Return [X, Y] of the center of cell containing provided text 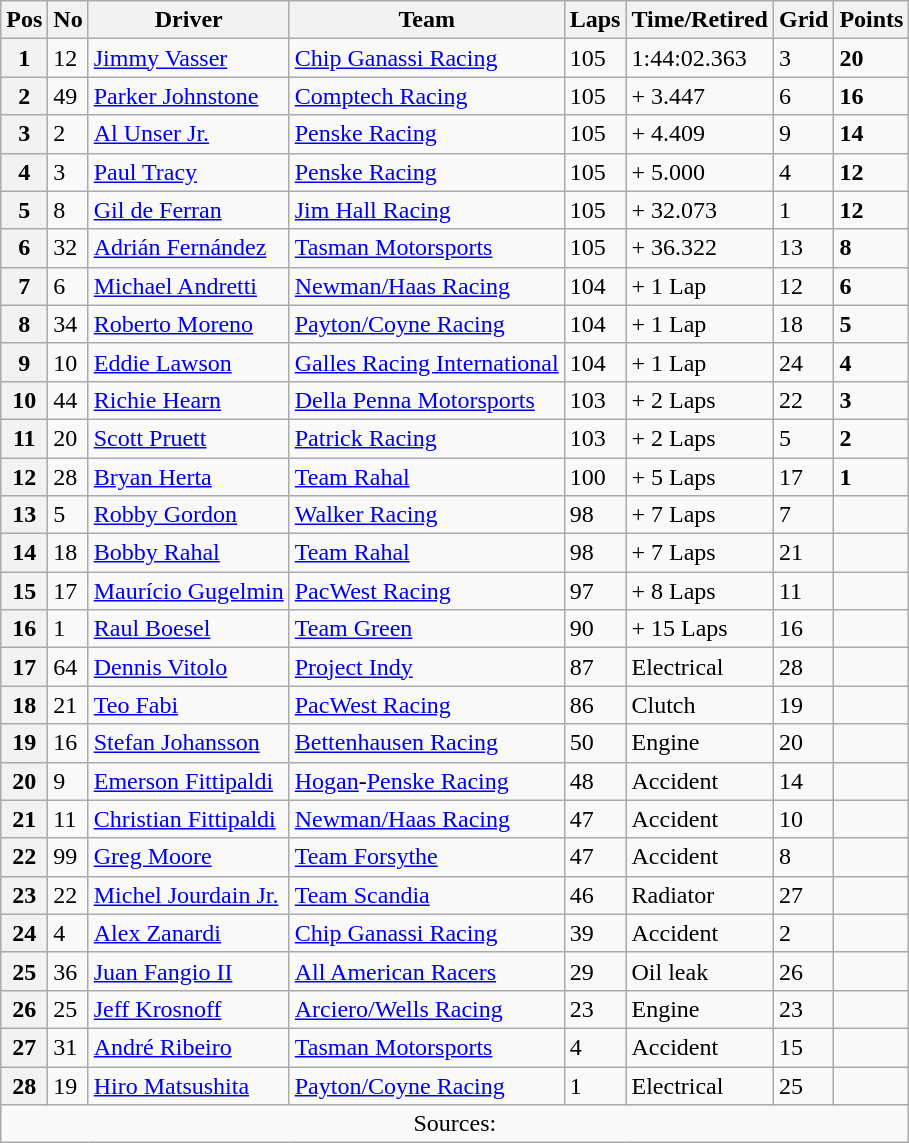
Team [426, 20]
Driver [188, 20]
Galles Racing International [426, 362]
86 [595, 705]
Bettenhausen Racing [426, 743]
No [68, 20]
87 [595, 667]
Stefan Johansson [188, 743]
39 [595, 933]
Hiro Matsushita [188, 1085]
34 [68, 324]
Jim Hall Racing [426, 210]
Juan Fangio II [188, 971]
Jimmy Vasser [188, 58]
44 [68, 400]
Bryan Herta [188, 477]
Laps [595, 20]
Michael Andretti [188, 286]
36 [68, 971]
50 [595, 743]
+ 32.073 [700, 210]
+ 5 Laps [700, 477]
Della Penna Motorsports [426, 400]
Michel Jourdain Jr. [188, 895]
32 [68, 248]
+ 5.000 [700, 172]
Clutch [700, 705]
Raul Boesel [188, 629]
Roberto Moreno [188, 324]
Adrián Fernández [188, 248]
Team Scandia [426, 895]
Time/Retired [700, 20]
Sources: [455, 1124]
Comptech Racing [426, 96]
Teo Fabi [188, 705]
Bobby Rahal [188, 553]
Paul Tracy [188, 172]
Patrick Racing [426, 438]
Gil de Ferran [188, 210]
Points [872, 20]
Grid [803, 20]
48 [595, 781]
99 [68, 857]
Alex Zanardi [188, 933]
97 [595, 591]
100 [595, 477]
André Ribeiro [188, 1047]
Team Green [426, 629]
Parker Johnstone [188, 96]
Project Indy [426, 667]
Robby Gordon [188, 515]
Al Unser Jr. [188, 134]
Radiator [700, 895]
+ 3.447 [700, 96]
Emerson Fittipaldi [188, 781]
31 [68, 1047]
Richie Hearn [188, 400]
Christian Fittipaldi [188, 819]
Eddie Lawson [188, 362]
Pos [24, 20]
Maurício Gugelmin [188, 591]
Oil leak [700, 971]
Team Forsythe [426, 857]
Dennis Vitolo [188, 667]
Jeff Krosnoff [188, 1009]
1:44:02.363 [700, 58]
+ 15 Laps [700, 629]
64 [68, 667]
46 [595, 895]
49 [68, 96]
Scott Pruett [188, 438]
Arciero/Wells Racing [426, 1009]
Walker Racing [426, 515]
29 [595, 971]
All American Racers [426, 971]
90 [595, 629]
+ 4.409 [700, 134]
Greg Moore [188, 857]
+ 36.322 [700, 248]
Hogan-Penske Racing [426, 781]
+ 8 Laps [700, 591]
